Return the (X, Y) coordinate for the center point of the cell that contains the specified text.  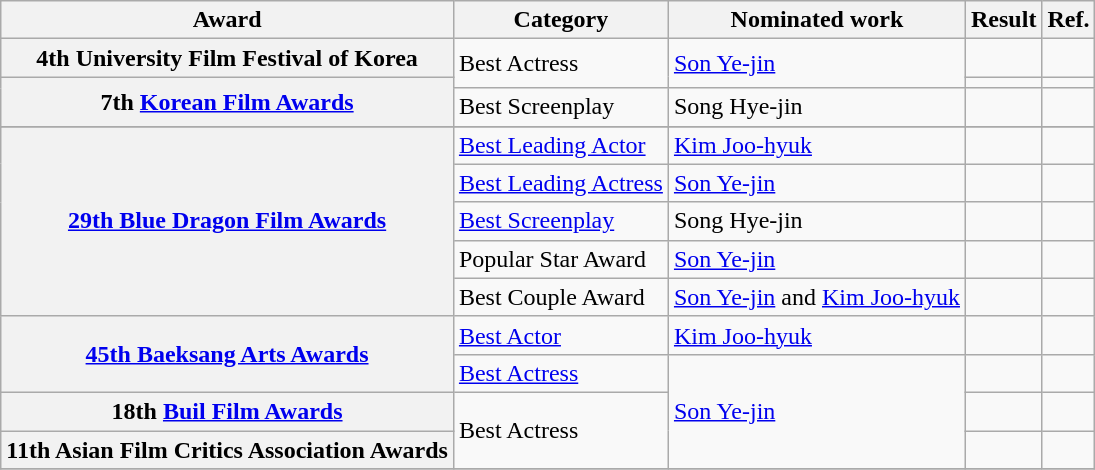
45th Baeksang Arts Awards (228, 354)
Son Ye-jin and Kim Joo-hyuk (816, 297)
Award (228, 20)
11th Asian Film Critics Association Awards (228, 449)
Nominated work (816, 20)
Result (1004, 20)
Best Leading Actress (560, 183)
Best Actor (560, 335)
29th Blue Dragon Film Awards (228, 221)
Popular Star Award (560, 259)
4th University Film Festival of Korea (228, 58)
18th Buil Film Awards (228, 411)
Ref. (1068, 20)
Category (560, 20)
Best Couple Award (560, 297)
Best Leading Actor (560, 145)
7th Korean Film Awards (228, 102)
